Identify which cell holds the provided text, then report its (X, Y) central coordinate. 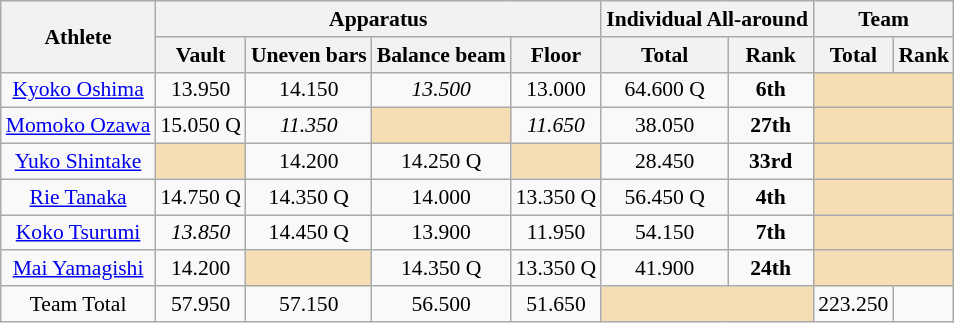
14.250 Q (442, 162)
33rd (770, 162)
Athlete (78, 36)
11.350 (309, 126)
14.750 Q (200, 197)
13.850 (200, 233)
57.150 (309, 304)
13.000 (556, 90)
Mai Yamagishi (78, 269)
Vault (200, 55)
Team Total (78, 304)
14.150 (309, 90)
Momoko Ozawa (78, 126)
38.050 (664, 126)
64.600 Q (664, 90)
Apparatus (378, 19)
13.500 (442, 90)
223.250 (853, 304)
13.900 (442, 233)
27th (770, 126)
Uneven bars (309, 55)
Rie Tanaka (78, 197)
11.650 (556, 126)
41.900 (664, 269)
54.150 (664, 233)
Floor (556, 55)
4th (770, 197)
6th (770, 90)
14.000 (442, 197)
28.450 (664, 162)
11.950 (556, 233)
56.450 Q (664, 197)
Koko Tsurumi (78, 233)
57.950 (200, 304)
56.500 (442, 304)
15.050 Q (200, 126)
14.450 Q (309, 233)
Kyoko Oshima (78, 90)
51.650 (556, 304)
7th (770, 233)
Yuko Shintake (78, 162)
Balance beam (442, 55)
13.950 (200, 90)
Individual All-around (707, 19)
Team (884, 19)
24th (770, 269)
